Identify which cell holds the provided text, then report its [X, Y] central coordinate. 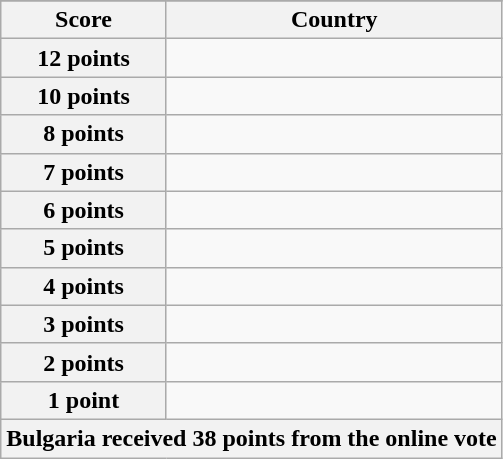
6 points [84, 210]
8 points [84, 134]
Score [84, 20]
2 points [84, 362]
12 points [84, 58]
10 points [84, 96]
3 points [84, 324]
4 points [84, 286]
7 points [84, 172]
1 point [84, 400]
5 points [84, 248]
Country [334, 20]
Bulgaria received 38 points from the online vote [252, 438]
